Return the [x, y] coordinate for the center point of the cell that contains the specified text.  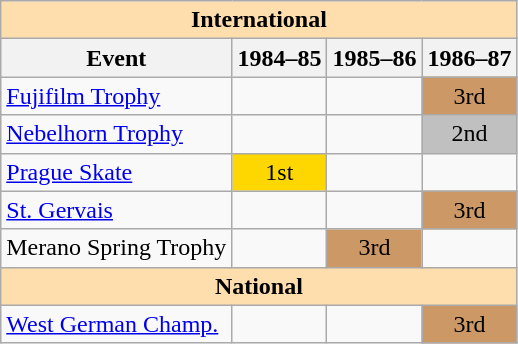
Prague Skate [116, 172]
1986–87 [470, 58]
2nd [470, 134]
1st [280, 172]
National [259, 286]
West German Champ. [116, 324]
Fujifilm Trophy [116, 96]
Merano Spring Trophy [116, 248]
1985–86 [374, 58]
1984–85 [280, 58]
St. Gervais [116, 210]
Nebelhorn Trophy [116, 134]
Event [116, 58]
International [259, 20]
